For the text-containing cell, return its midpoint in (x, y) coordinate format. 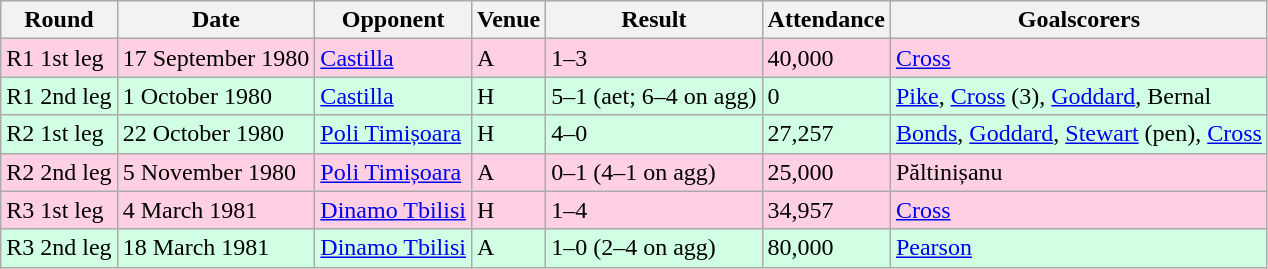
25,000 (826, 172)
R2 1st leg (59, 134)
Opponent (394, 20)
Attendance (826, 20)
1 October 1980 (216, 96)
R1 1st leg (59, 58)
Păltinișanu (1078, 172)
R3 1st leg (59, 210)
Venue (508, 20)
0–1 (4–1 on agg) (654, 172)
4–0 (654, 134)
1–0 (2–4 on agg) (654, 248)
17 September 1980 (216, 58)
Date (216, 20)
Goalscorers (1078, 20)
34,957 (826, 210)
Bonds, Goddard, Stewart (pen), Cross (1078, 134)
40,000 (826, 58)
R3 2nd leg (59, 248)
R2 2nd leg (59, 172)
R1 2nd leg (59, 96)
18 March 1981 (216, 248)
22 October 1980 (216, 134)
4 March 1981 (216, 210)
1–4 (654, 210)
1–3 (654, 58)
Pearson (1078, 248)
0 (826, 96)
27,257 (826, 134)
Round (59, 20)
Result (654, 20)
5–1 (aet; 6–4 on agg) (654, 96)
Pike, Cross (3), Goddard, Bernal (1078, 96)
5 November 1980 (216, 172)
80,000 (826, 248)
